For the text-containing cell, return its midpoint in [X, Y] coordinate format. 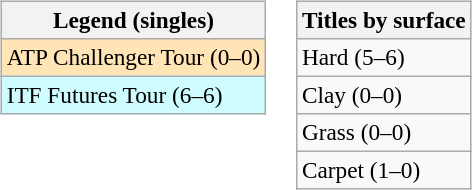
Titles by surface [384, 20]
Carpet (1–0) [384, 171]
ITF Futures Tour (6–6) [133, 95]
Grass (0–0) [384, 133]
Hard (5–6) [384, 57]
ATP Challenger Tour (0–0) [133, 57]
Clay (0–0) [384, 95]
Legend (singles) [133, 20]
